Find where the given text appears and provide that cell's center as [x, y] coordinate. 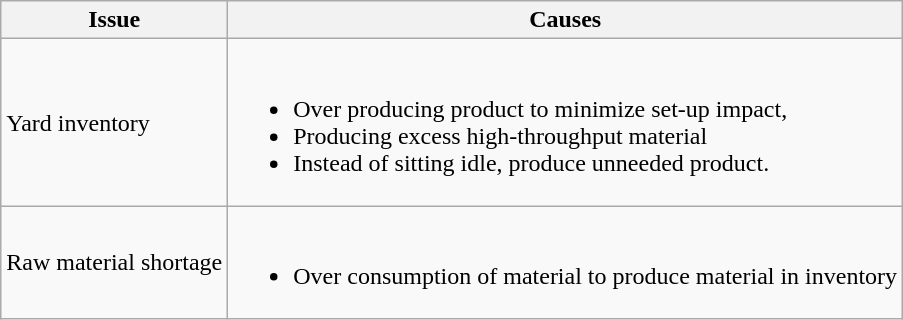
Over producing product to minimize set-up impact,Producing excess high-throughput materialInstead of sitting idle, produce unneeded product. [566, 122]
Raw material shortage [114, 262]
Over consumption of material to produce material in inventory [566, 262]
Causes [566, 20]
Issue [114, 20]
Yard inventory [114, 122]
